Extract the (X, Y) coordinate from the center of the cell holding the provided text.  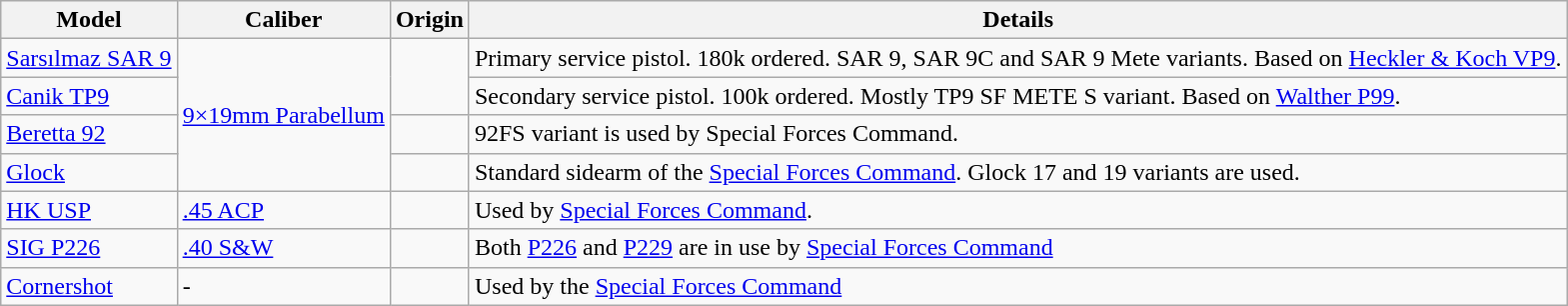
Secondary service pistol. 100k ordered. Mostly TP9 SF METE S variant. Based on Walther P99. (1017, 96)
Beretta 92 (89, 134)
Standard sidearm of the Special Forces Command. Glock 17 and 19 variants are used. (1017, 172)
92FS variant is used by Special Forces Command. (1017, 134)
.40 S&W (284, 248)
HK USP (89, 210)
Both P226 and P229 are in use by Special Forces Command (1017, 248)
Caliber (284, 20)
SIG P226 (89, 248)
- (284, 286)
Primary service pistol. 180k ordered. SAR 9, SAR 9C and SAR 9 Mete variants. Based on Heckler & Koch VP9. (1017, 58)
.45 ACP (284, 210)
Details (1017, 20)
Model (89, 20)
Canik TP9 (89, 96)
Used by Special Forces Command. (1017, 210)
Used by the Special Forces Command (1017, 286)
9×19mm Parabellum (284, 115)
Glock (89, 172)
Cornershot (89, 286)
Origin (430, 20)
Sarsılmaz SAR 9 (89, 58)
